Find where the given text appears and provide that cell's center as [x, y] coordinate. 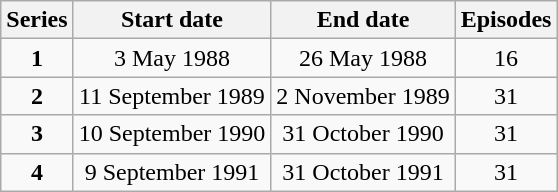
3 May 1988 [172, 58]
26 May 1988 [363, 58]
9 September 1991 [172, 172]
Series [37, 20]
4 [37, 172]
Episodes [506, 20]
Start date [172, 20]
2 [37, 96]
3 [37, 134]
31 October 1990 [363, 134]
1 [37, 58]
11 September 1989 [172, 96]
31 October 1991 [363, 172]
2 November 1989 [363, 96]
End date [363, 20]
16 [506, 58]
10 September 1990 [172, 134]
